Provide the [X, Y] coordinate of the cell's center where the given text is located.  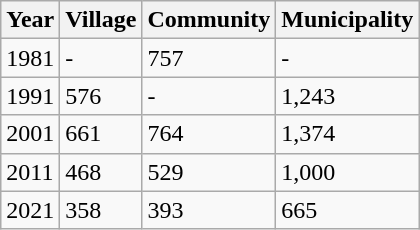
2001 [30, 134]
Community [209, 20]
661 [101, 134]
Year [30, 20]
1981 [30, 58]
2021 [30, 210]
Municipality [348, 20]
757 [209, 58]
529 [209, 172]
665 [348, 210]
1,000 [348, 172]
468 [101, 172]
Village [101, 20]
393 [209, 210]
576 [101, 96]
1991 [30, 96]
764 [209, 134]
358 [101, 210]
2011 [30, 172]
1,374 [348, 134]
1,243 [348, 96]
